Extract the (x, y) coordinate from the center of the cell holding the provided text.  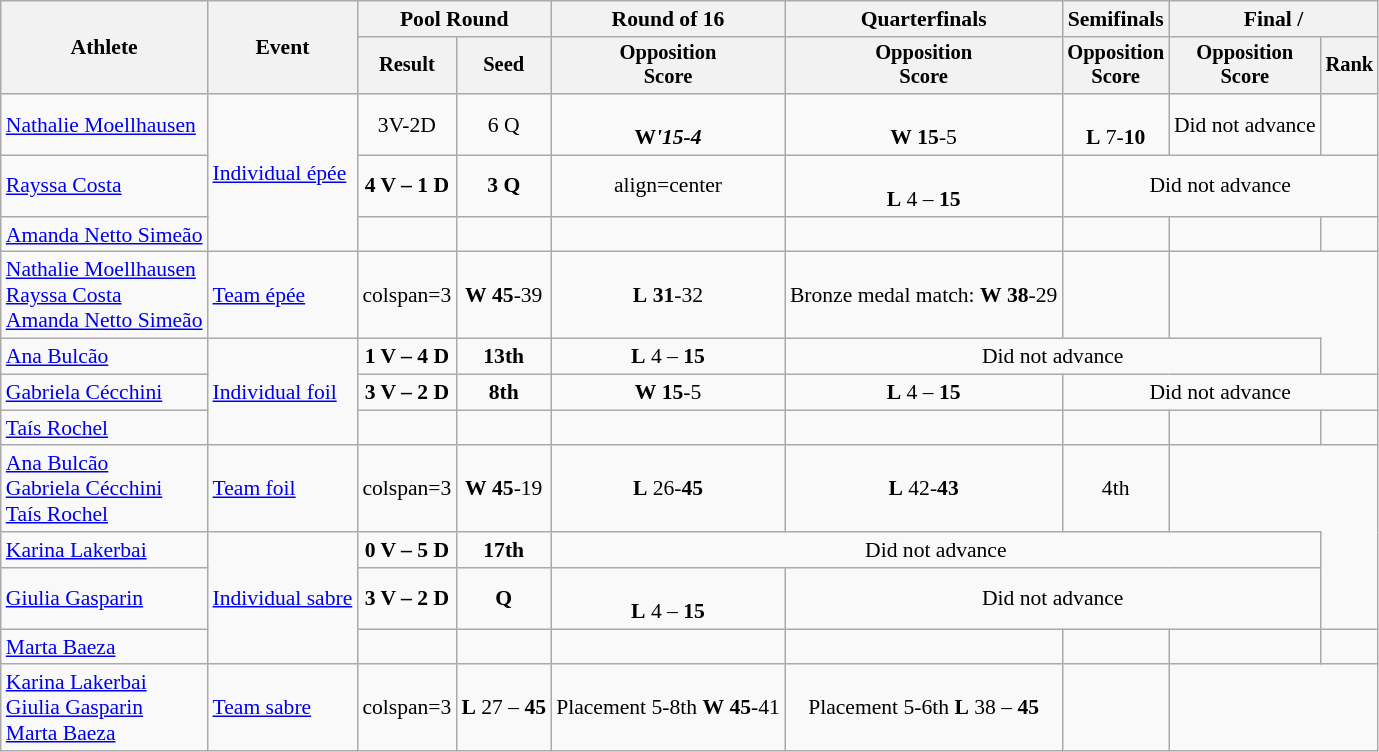
L 31-32 (668, 296)
L 26-45 (668, 490)
Gabriela Cécchini (104, 393)
6 Q (504, 124)
Seed (504, 66)
Bronze medal match: W 38-29 (924, 296)
3 Q (504, 186)
Pool Round (454, 19)
Team foil (283, 490)
Ana Bulcão (104, 357)
Quarterfinals (924, 19)
4th (1116, 490)
Final / (1274, 19)
Q (504, 598)
Event (283, 48)
Nathalie Moellhausen (104, 124)
Placement 5-6th L 38 – 45 (924, 708)
Team sabre (283, 708)
Taís Rochel (104, 428)
0 V – 5 D (406, 550)
Round of 16 (668, 19)
Ana BulcãoGabriela CécchiniTaís Rochel (104, 490)
Semifinals (1116, 19)
Athlete (104, 48)
Amanda Netto Simeão (104, 235)
17th (504, 550)
Karina Lakerbai (104, 550)
13th (504, 357)
Nathalie MoellhausenRayssa CostaAmanda Netto Simeão (104, 296)
Rayssa Costa (104, 186)
Rank (1350, 66)
Result (406, 66)
Giulia Gasparin (104, 598)
Placement 5-8th W 45-41 (668, 708)
L 42-43 (924, 490)
Individual sabre (283, 598)
W 45-19 (504, 490)
L 7-10 (1116, 124)
1 V – 4 D (406, 357)
3V-2D (406, 124)
W 45-39 (504, 296)
Karina LakerbaiGiulia GasparinMarta Baeza (104, 708)
W'15-4 (668, 124)
Team épée (283, 296)
8th (504, 393)
Marta Baeza (104, 647)
Individual foil (283, 392)
L 27 – 45 (504, 708)
Individual épée (283, 173)
4 V – 1 D (406, 186)
align=center (668, 186)
